Output the (x, y) coordinate of the center of the cell containing the given text.  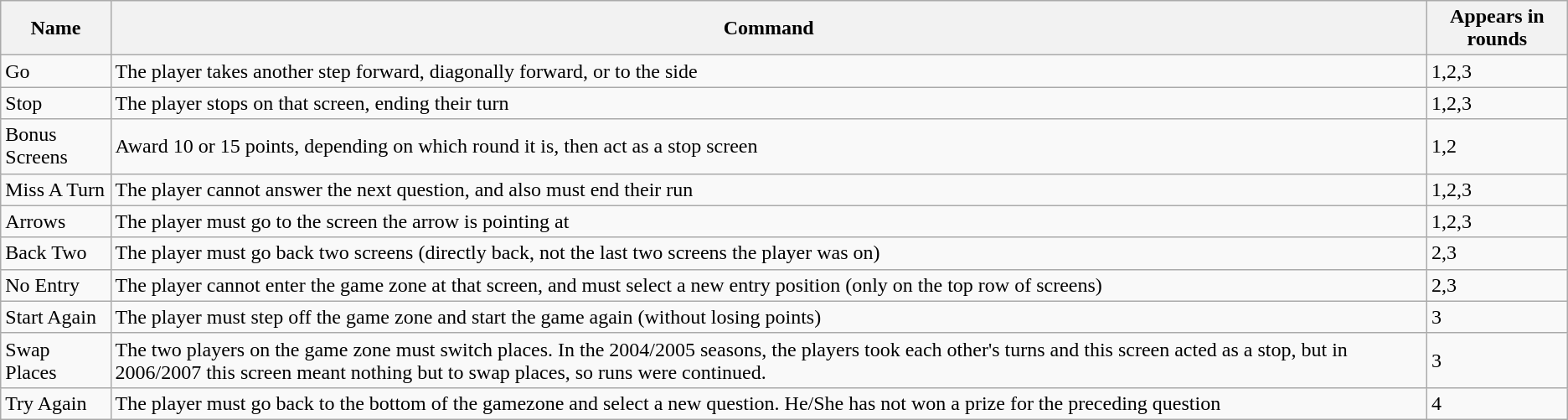
Back Two (55, 253)
No Entry (55, 285)
Start Again (55, 317)
4 (1497, 403)
The player cannot enter the game zone at that screen, and must select a new entry position (only on the top row of screens) (769, 285)
Stop (55, 103)
Bonus Screens (55, 146)
The player stops on that screen, ending their turn (769, 103)
The player must go back two screens (directly back, not the last two screens the player was on) (769, 253)
Command (769, 29)
Award 10 or 15 points, depending on which round it is, then act as a stop screen (769, 146)
Arrows (55, 221)
Swap Places (55, 360)
Try Again (55, 403)
The player must step off the game zone and start the game again (without losing points) (769, 317)
The player cannot answer the next question, and also must end their run (769, 189)
The player must go back to the bottom of the gamezone and select a new question. He/She has not won a prize for the preceding question (769, 403)
1,2 (1497, 146)
The player takes another step forward, diagonally forward, or to the side (769, 71)
Go (55, 71)
Miss A Turn (55, 189)
Appears in rounds (1497, 29)
Name (55, 29)
The player must go to the screen the arrow is pointing at (769, 221)
